Return [x, y] of the center of cell containing provided text 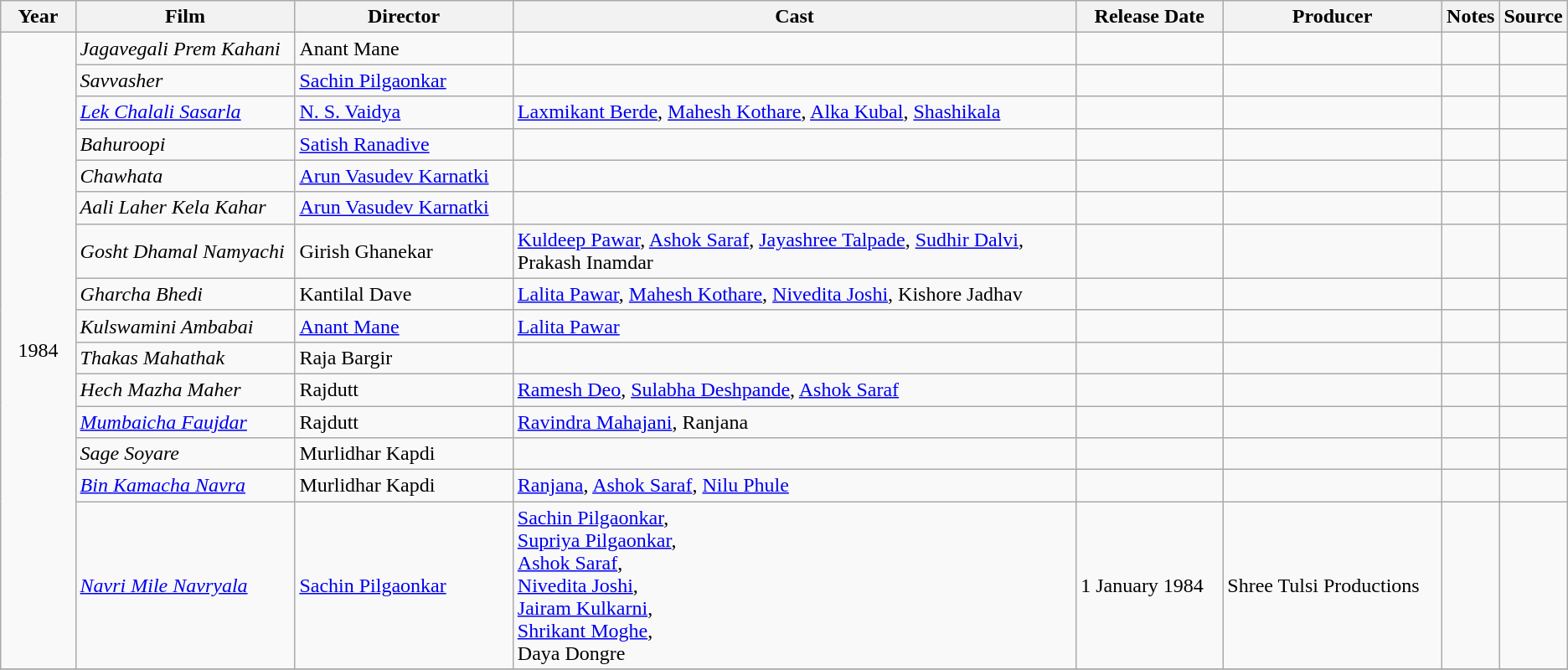
Shree Tulsi Productions [1333, 585]
Producer [1333, 17]
Lalita Pawar, Mahesh Kothare, Nivedita Joshi, Kishore Jadhav [794, 294]
Year [39, 17]
Navri Mile Navryala [185, 585]
Lalita Pawar [794, 326]
Aali Laher Kela Kahar [185, 208]
Gharcha Bhedi [185, 294]
Release Date [1149, 17]
Film [185, 17]
Source [1533, 17]
Thakas Mahathak [185, 358]
Kuldeep Pawar, Ashok Saraf, Jayashree Talpade, Sudhir Dalvi, Prakash Inamdar [794, 251]
Gosht Dhamal Namyachi [185, 251]
Cast [794, 17]
1984 [39, 351]
Savvasher [185, 80]
Chawhata [185, 176]
Bahuroopi [185, 144]
Hech Mazha Maher [185, 389]
Raja Bargir [404, 358]
Sachin Pilgaonkar,Supriya Pilgaonkar,Ashok Saraf,Nivedita Joshi,Jairam Kulkarni,Shrikant Moghe,Daya Dongre [794, 585]
Kulswamini Ambabai [185, 326]
Sage Soyare [185, 454]
Bin Kamacha Navra [185, 486]
Girish Ghanekar [404, 251]
Jagavegali Prem Kahani [185, 49]
Laxmikant Berde, Mahesh Kothare, Alka Kubal, Shashikala [794, 112]
N. S. Vaidya [404, 112]
Ravindra Mahajani, Ranjana [794, 421]
Ramesh Deo, Sulabha Deshpande, Ashok Saraf [794, 389]
Kantilal Dave [404, 294]
Mumbaicha Faujdar [185, 421]
1 January 1984 [1149, 585]
Ranjana, Ashok Saraf, Nilu Phule [794, 486]
Lek Chalali Sasarla [185, 112]
Director [404, 17]
Satish Ranadive [404, 144]
Notes [1471, 17]
